Determine the [X, Y] coordinate at the center of the cell enclosing the given text.  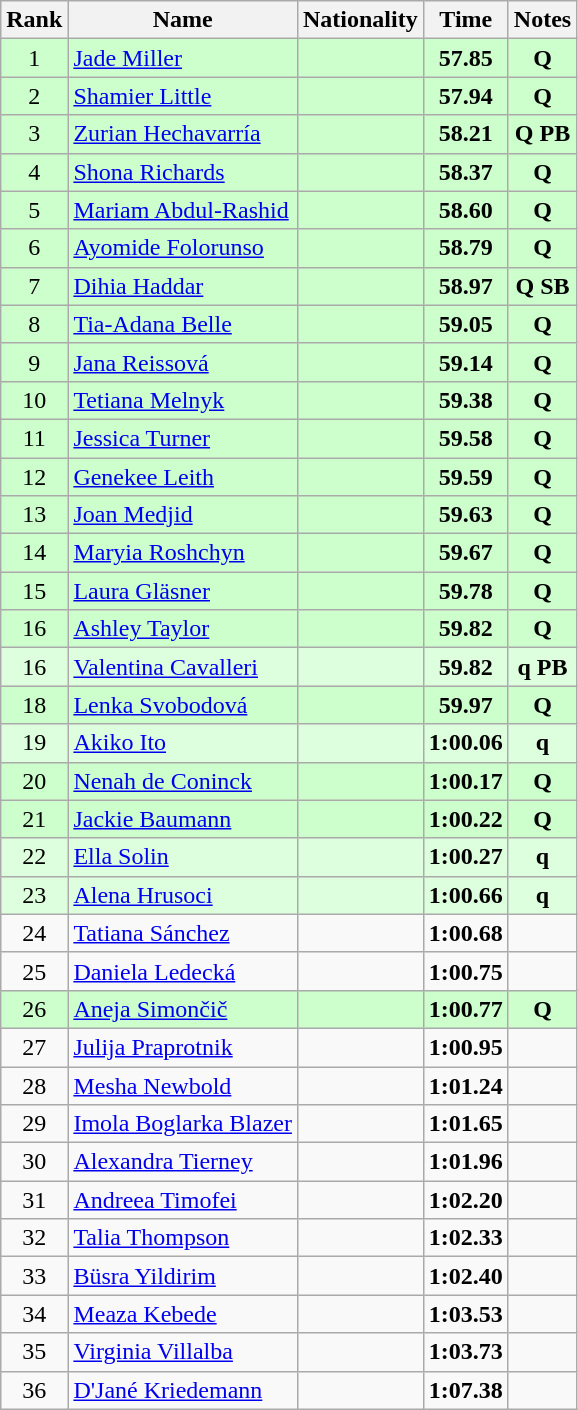
59.59 [466, 477]
Genekee Leith [183, 477]
1 [34, 58]
Jackie Baumann [183, 819]
Andreea Timofei [183, 1200]
Ashley Taylor [183, 629]
1:01.96 [466, 1162]
27 [34, 1047]
34 [34, 1314]
Daniela Ledecká [183, 971]
Jana Reissová [183, 362]
Alena Hrusoci [183, 895]
35 [34, 1352]
7 [34, 286]
Maryia Roshchyn [183, 553]
Dihia Haddar [183, 286]
1:00.77 [466, 1009]
19 [34, 743]
18 [34, 705]
Tatiana Sánchez [183, 933]
Shamier Little [183, 96]
14 [34, 553]
Zurian Hechavarría [183, 134]
Meaza Kebede [183, 1314]
25 [34, 971]
1:00.27 [466, 857]
Time [466, 20]
57.94 [466, 96]
1:00.22 [466, 819]
1:03.53 [466, 1314]
4 [34, 172]
30 [34, 1162]
58.79 [466, 248]
Q PB [542, 134]
Akiko Ito [183, 743]
Jessica Turner [183, 438]
28 [34, 1085]
22 [34, 857]
Shona Richards [183, 172]
6 [34, 248]
Nenah de Coninck [183, 781]
58.97 [466, 286]
24 [34, 933]
Mariam Abdul-Rashid [183, 210]
9 [34, 362]
31 [34, 1200]
Imola Boglarka Blazer [183, 1124]
1:00.17 [466, 781]
Alexandra Tierney [183, 1162]
36 [34, 1390]
1:02.20 [466, 1200]
Mesha Newbold [183, 1085]
D'Jané Kriedemann [183, 1390]
Rank [34, 20]
1:00.95 [466, 1047]
29 [34, 1124]
q PB [542, 667]
1:02.40 [466, 1276]
15 [34, 591]
Ayomide Folorunso [183, 248]
20 [34, 781]
Valentina Cavalleri [183, 667]
1:01.65 [466, 1124]
59.97 [466, 705]
59.78 [466, 591]
Notes [542, 20]
Q SB [542, 286]
59.38 [466, 400]
58.21 [466, 134]
58.37 [466, 172]
26 [34, 1009]
1:00.68 [466, 933]
Joan Medjid [183, 515]
32 [34, 1238]
1:00.66 [466, 895]
Laura Gläsner [183, 591]
Tia-Adana Belle [183, 324]
59.14 [466, 362]
13 [34, 515]
Virginia Villalba [183, 1352]
11 [34, 438]
33 [34, 1276]
3 [34, 134]
Lenka Svobodová [183, 705]
59.63 [466, 515]
Nationality [360, 20]
57.85 [466, 58]
1:03.73 [466, 1352]
59.67 [466, 553]
Büsra Yildirim [183, 1276]
1:00.06 [466, 743]
1:07.38 [466, 1390]
5 [34, 210]
59.58 [466, 438]
1:01.24 [466, 1085]
Talia Thompson [183, 1238]
59.05 [466, 324]
23 [34, 895]
Ella Solin [183, 857]
1:02.33 [466, 1238]
10 [34, 400]
Tetiana Melnyk [183, 400]
Jade Miller [183, 58]
Julija Praprotnik [183, 1047]
Aneja Simončič [183, 1009]
1:00.75 [466, 971]
21 [34, 819]
58.60 [466, 210]
2 [34, 96]
8 [34, 324]
Name [183, 20]
12 [34, 477]
